Pinpoint the cell where the given text exists, returning its (x, y) midpoint coordinate. 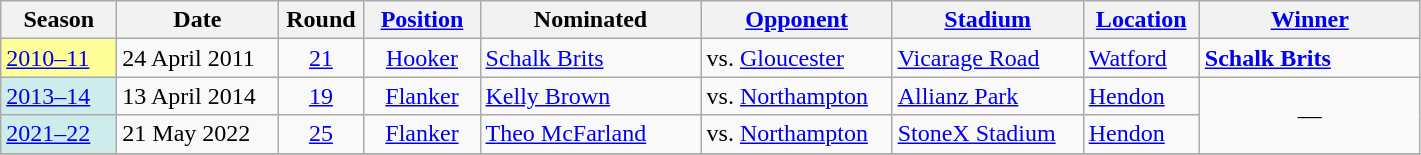
Vicarage Road (988, 58)
13 April 2014 (198, 96)
Opponent (796, 20)
Round (321, 20)
Allianz Park (988, 96)
Nominated (590, 20)
21 (321, 58)
Date (198, 20)
Position (422, 20)
Season (59, 20)
2021–22 (59, 134)
Watford (1141, 58)
Hooker (422, 58)
24 April 2011 (198, 58)
Location (1141, 20)
Stadium (988, 20)
2013–14 (59, 96)
vs. Gloucester (796, 58)
21 May 2022 (198, 134)
StoneX Stadium (988, 134)
— (1310, 115)
19 (321, 96)
Winner (1310, 20)
Kelly Brown (590, 96)
Theo McFarland (590, 134)
2010–11 (59, 58)
25 (321, 134)
